Extract the [x, y] coordinate from the center of the cell holding the provided text.  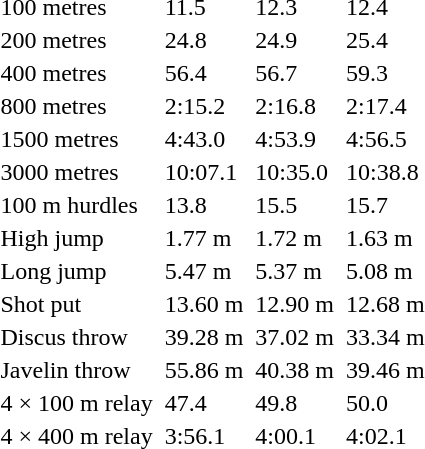
56.4 [204, 73]
1.77 m [204, 238]
15.5 [295, 205]
24.8 [204, 40]
5.47 m [204, 271]
49.8 [295, 403]
2:16.8 [295, 106]
24.9 [295, 40]
10:07.1 [204, 172]
13.8 [204, 205]
40.38 m [295, 370]
4:43.0 [204, 139]
39.28 m [204, 337]
13.60 m [204, 304]
56.7 [295, 73]
1.72 m [295, 238]
55.86 m [204, 370]
12.90 m [295, 304]
10:35.0 [295, 172]
37.02 m [295, 337]
2:15.2 [204, 106]
4:53.9 [295, 139]
5.37 m [295, 271]
47.4 [204, 403]
